Determine the [x, y] coordinate at the center of the cell enclosing the given text.  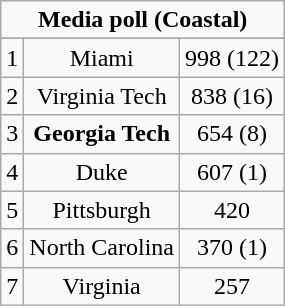
420 [232, 210]
North Carolina [102, 248]
Georgia Tech [102, 134]
6 [12, 248]
Duke [102, 172]
Pittsburgh [102, 210]
838 (16) [232, 96]
1 [12, 58]
654 (8) [232, 134]
370 (1) [232, 248]
7 [12, 286]
Virginia [102, 286]
2 [12, 96]
607 (1) [232, 172]
998 (122) [232, 58]
Virginia Tech [102, 96]
3 [12, 134]
257 [232, 286]
Miami [102, 58]
5 [12, 210]
4 [12, 172]
Media poll (Coastal) [143, 20]
